Identify which cell holds the provided text, then report its [x, y] central coordinate. 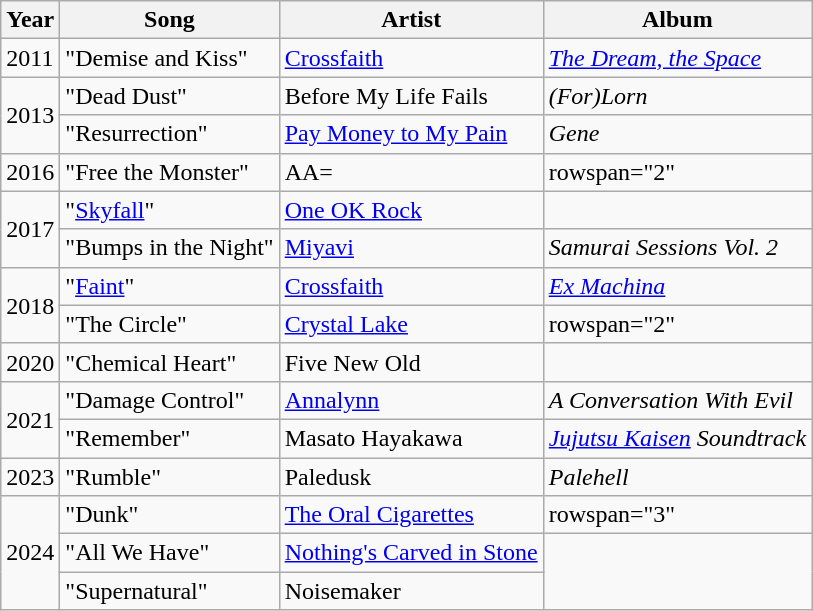
2013 [30, 115]
"Demise and Kiss" [170, 58]
"The Circle" [170, 324]
AA= [411, 172]
Ex Machina [677, 286]
Gene [677, 134]
2020 [30, 362]
Album [677, 20]
"Skyfall" [170, 210]
2018 [30, 305]
The Dream, the Space [677, 58]
"Free the Monster" [170, 172]
Song [170, 20]
Miyavi [411, 248]
Paledusk [411, 477]
"Faint" [170, 286]
Nothing's Carved in Stone [411, 553]
2024 [30, 553]
Annalynn [411, 400]
One OK Rock [411, 210]
"Resurrection" [170, 134]
"Dead Dust" [170, 96]
"Remember" [170, 438]
Pay Money to My Pain [411, 134]
Before My Life Fails [411, 96]
Noisemaker [411, 591]
Palehell [677, 477]
Samurai Sessions Vol. 2 [677, 248]
"All We Have" [170, 553]
Jujutsu Kaisen Soundtrack [677, 438]
Crystal Lake [411, 324]
A Conversation With Evil [677, 400]
"Rumble" [170, 477]
Masato Hayakawa [411, 438]
"Supernatural" [170, 591]
Artist [411, 20]
(For)Lorn [677, 96]
"Bumps in the Night" [170, 248]
Year [30, 20]
2021 [30, 419]
The Oral Cigarettes [411, 515]
rowspan="3" [677, 515]
2016 [30, 172]
"Damage Control" [170, 400]
2023 [30, 477]
Five New Old [411, 362]
"Chemical Heart" [170, 362]
2011 [30, 58]
2017 [30, 229]
"Dunk" [170, 515]
